Output the (X, Y) coordinate of the center of the cell containing the given text.  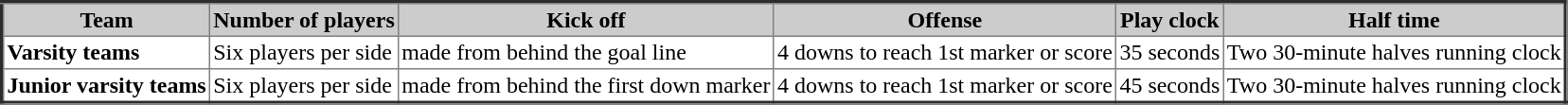
Play clock (1170, 19)
45 seconds (1170, 86)
35 seconds (1170, 52)
Team (106, 19)
Half time (1395, 19)
Number of players (303, 19)
Kick off (587, 19)
Varsity teams (106, 52)
made from behind the goal line (587, 52)
Offense (945, 19)
Junior varsity teams (106, 86)
made from behind the first down marker (587, 86)
